Output the [x, y] coordinate of the center of the cell containing the given text.  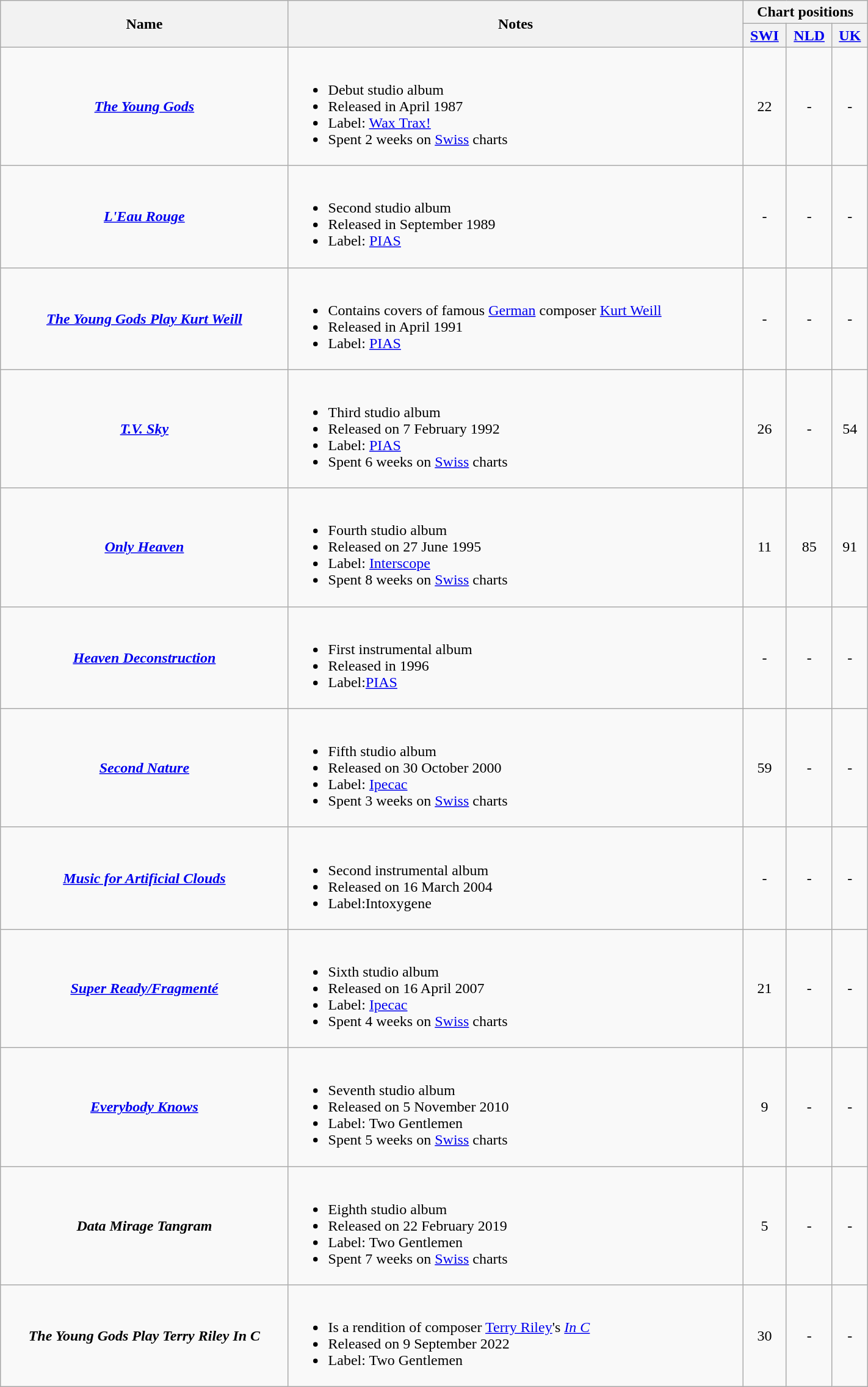
Super Ready/Fragmenté [144, 988]
The Young Gods [144, 106]
Only Heaven [144, 547]
Chart positions [805, 12]
SWI [764, 35]
T.V. Sky [144, 429]
11 [764, 547]
The Young Gods Play Terry Riley In C [144, 1336]
Sixth studio albumReleased on 16 April 2007Label: IpecacSpent 4 weeks on Swiss charts [515, 988]
Is a rendition of composer Terry Riley's In CReleased on 9 September 2022Label: Two Gentlemen [515, 1336]
59 [764, 768]
54 [850, 429]
26 [764, 429]
Seventh studio albumReleased on 5 November 2010Label: Two GentlemenSpent 5 weeks on Swiss charts [515, 1107]
Heaven Deconstruction [144, 657]
First instrumental albumReleased in 1996Label:PIAS [515, 657]
Notes [515, 24]
91 [850, 547]
Fifth studio albumReleased on 30 October 2000Label: IpecacSpent 3 weeks on Swiss charts [515, 768]
Debut studio albumReleased in April 1987Label: Wax Trax!Spent 2 weeks on Swiss charts [515, 106]
Data Mirage Tangram [144, 1226]
Eighth studio albumReleased on 22 February 2019Label: Two GentlemenSpent 7 weeks on Swiss charts [515, 1226]
L'Eau Rouge [144, 216]
NLD [809, 35]
85 [809, 547]
Fourth studio albumReleased on 27 June 1995Label: InterscopeSpent 8 weeks on Swiss charts [515, 547]
Second studio albumReleased in September 1989Label: PIAS [515, 216]
Second Nature [144, 768]
Third studio albumReleased on 7 February 1992Label: PIASSpent 6 weeks on Swiss charts [515, 429]
30 [764, 1336]
5 [764, 1226]
21 [764, 988]
Everybody Knows [144, 1107]
Name [144, 24]
22 [764, 106]
UK [850, 35]
Music for Artificial Clouds [144, 878]
9 [764, 1107]
Second instrumental albumReleased on 16 March 2004Label:Intoxygene [515, 878]
The Young Gods Play Kurt Weill [144, 319]
Contains covers of famous German composer Kurt WeillReleased in April 1991Label: PIAS [515, 319]
